Pinpoint the cell where the given text exists, returning its [x, y] midpoint coordinate. 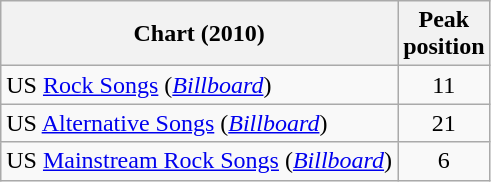
21 [444, 123]
Peakposition [444, 34]
US Alternative Songs (Billboard) [200, 123]
US Rock Songs (Billboard) [200, 85]
11 [444, 85]
US Mainstream Rock Songs (Billboard) [200, 161]
6 [444, 161]
Chart (2010) [200, 34]
